Return (X, Y) of the center of cell containing provided text 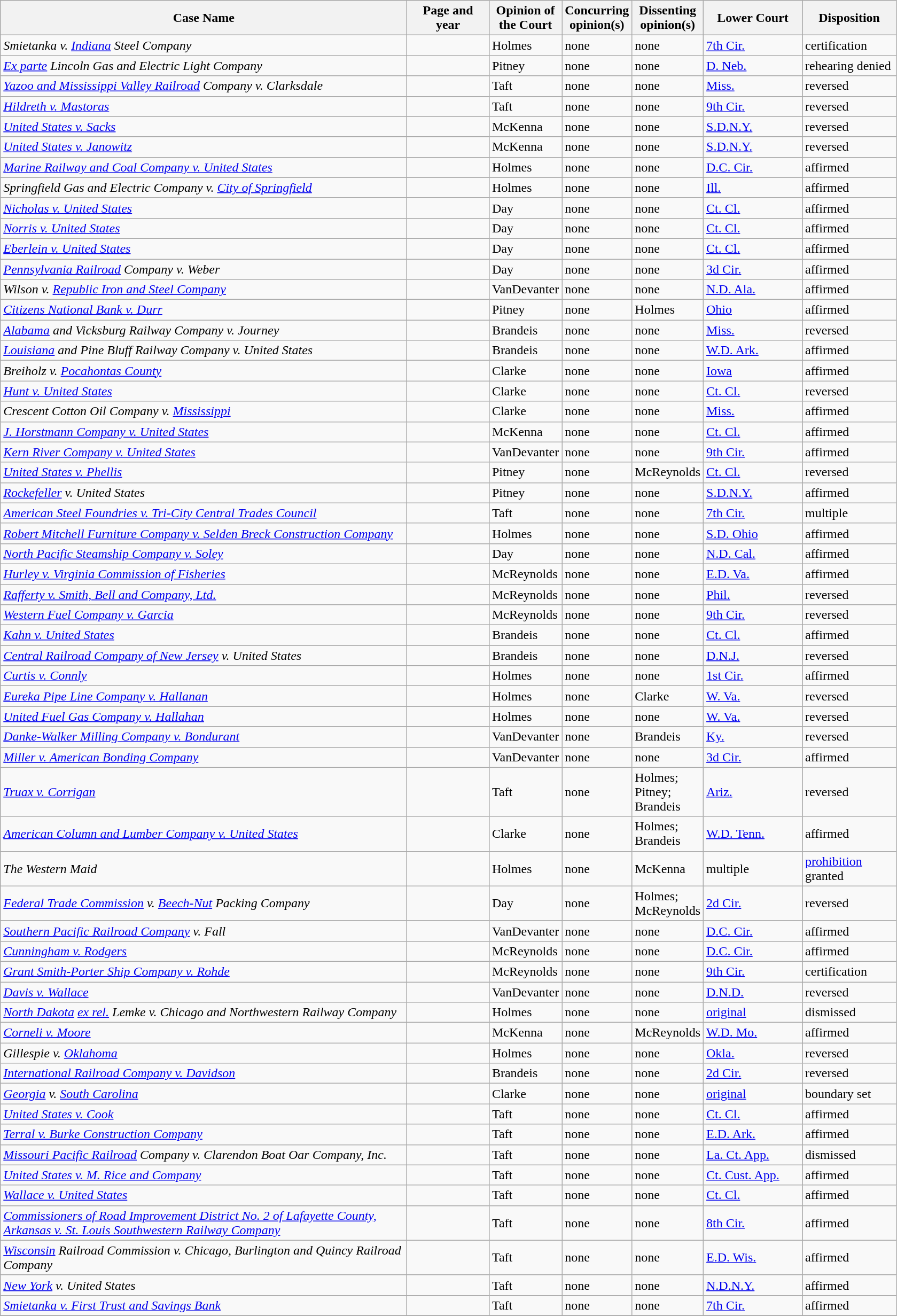
Ct. Cust. App. (753, 1175)
Miller v. American Bonding Company (204, 757)
Truax v. Corrigan (204, 792)
N.D. Cal. (753, 554)
Holmes; Pitney; Brandeis (668, 792)
Opinion of the Court (525, 18)
United States v. Cook (204, 1114)
Marine Railway and Coal Company v. United States (204, 167)
Kahn v. United States (204, 635)
Western Fuel Company v. Garcia (204, 615)
Case Name (204, 18)
Phil. (753, 595)
Disposition (849, 18)
United States v. M. Rice and Company (204, 1175)
Rockefeller v. United States (204, 493)
Federal Trade Commission v. Beech-Nut Packing Company (204, 903)
D. Neb. (753, 66)
Page and year (448, 18)
D.N.D. (753, 992)
Ohio (753, 310)
Georgia v. South Carolina (204, 1094)
boundary set (849, 1094)
Smietanka v. Indiana Steel Company (204, 45)
Holmes; Brandeis (668, 834)
8th Cir. (753, 1222)
E.D. Ark. (753, 1134)
Smietanka v. First Trust and Savings Bank (204, 1305)
Concurring opinion(s) (597, 18)
Yazoo and Mississippi Valley Railroad Company v. Clarksdale (204, 86)
Davis v. Wallace (204, 992)
rehearing denied (849, 66)
North Dakota ex rel. Lemke v. Chicago and Northwestern Railway Company (204, 1013)
American Column and Lumber Company v. United States (204, 834)
Missouri Pacific Railroad Company v. Clarendon Boat Oar Company, Inc. (204, 1155)
La. Ct. App. (753, 1155)
Wisconsin Railroad Commission v. Chicago, Burlington and Quincy Railroad Company (204, 1258)
W.D. Mo. (753, 1033)
Citizens National Bank v. Durr (204, 310)
Nicholas v. United States (204, 208)
Corneli v. Moore (204, 1033)
W.D. Ark. (753, 351)
Ill. (753, 188)
North Pacific Steamship Company v. Soley (204, 554)
Ky. (753, 737)
Alabama and Vicksburg Railway Company v. Journey (204, 330)
Breiholz v. Pocahontas County (204, 371)
S.D. Ohio (753, 533)
United States v. Sacks (204, 127)
Terral v. Burke Construction Company (204, 1134)
D.N.J. (753, 656)
Kern River Company v. United States (204, 452)
United States v. Janowitz (204, 147)
Southern Pacific Railroad Company v. Fall (204, 931)
Iowa (753, 371)
Norris v. United States (204, 228)
Wilson v. Republic Iron and Steel Company (204, 290)
Commissioners of Road Improvement District No. 2 of Lafayette County, Arkansas v. St. Louis Southwestern Railway Company (204, 1222)
Lower Court (753, 18)
Eureka Pipe Line Company v. Hallanan (204, 696)
Dissenting opinion(s) (668, 18)
United Fuel Gas Company v. Hallahan (204, 717)
Pennsylvania Railroad Company v. Weber (204, 269)
International Railroad Company v. Davidson (204, 1073)
American Steel Foundries v. Tri-City Central Trades Council (204, 513)
Louisiana and Pine Bluff Railway Company v. United States (204, 351)
Cunningham v. Rodgers (204, 951)
E.D. Wis. (753, 1258)
E.D. Va. (753, 574)
Eberlein v. United States (204, 248)
Wallace v. United States (204, 1195)
1st Cir. (753, 676)
Hunt v. United States (204, 391)
New York v. United States (204, 1285)
Curtis v. Connly (204, 676)
Okla. (753, 1053)
Holmes; McReynolds (668, 903)
Gillespie v. Oklahoma (204, 1053)
The Western Maid (204, 869)
Hildreth v. Mastoras (204, 106)
Crescent Cotton Oil Company v. Mississippi (204, 411)
United States v. Phellis (204, 472)
prohibition granted (849, 869)
W.D. Tenn. (753, 834)
Springfield Gas and Electric Company v. City of Springfield (204, 188)
J. Horstmann Company v. United States (204, 432)
Rafferty v. Smith, Bell and Company, Ltd. (204, 595)
Ariz. (753, 792)
Robert Mitchell Furniture Company v. Selden Breck Construction Company (204, 533)
Ex parte Lincoln Gas and Electric Light Company (204, 66)
N.D. Ala. (753, 290)
Central Railroad Company of New Jersey v. United States (204, 656)
Danke-Walker Milling Company v. Bondurant (204, 737)
Grant Smith-Porter Ship Company v. Rohde (204, 971)
N.D.N.Y. (753, 1285)
Hurley v. Virginia Commission of Fisheries (204, 574)
